Provide the (X, Y) coordinate of the cell's center where the given text is located.  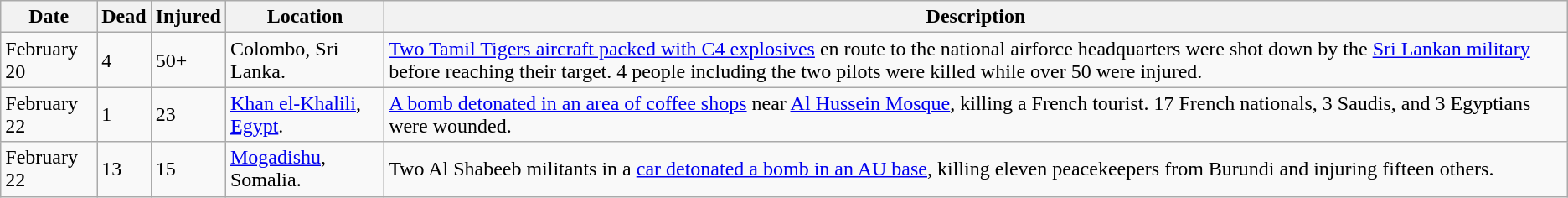
Khan el-Khalili, Egypt. (305, 114)
Date (49, 17)
Mogadishu, Somalia. (305, 169)
15 (188, 169)
Colombo, Sri Lanka. (305, 60)
Dead (124, 17)
February 20 (49, 60)
Injured (188, 17)
1 (124, 114)
4 (124, 60)
Two Al Shabeeb militants in a car detonated a bomb in an AU base, killing eleven peacekeepers from Burundi and injuring fifteen others. (977, 169)
50+ (188, 60)
23 (188, 114)
Location (305, 17)
Description (977, 17)
13 (124, 169)
